Scan for the cell matching the given text and deliver its (X, Y) coordinate at center. 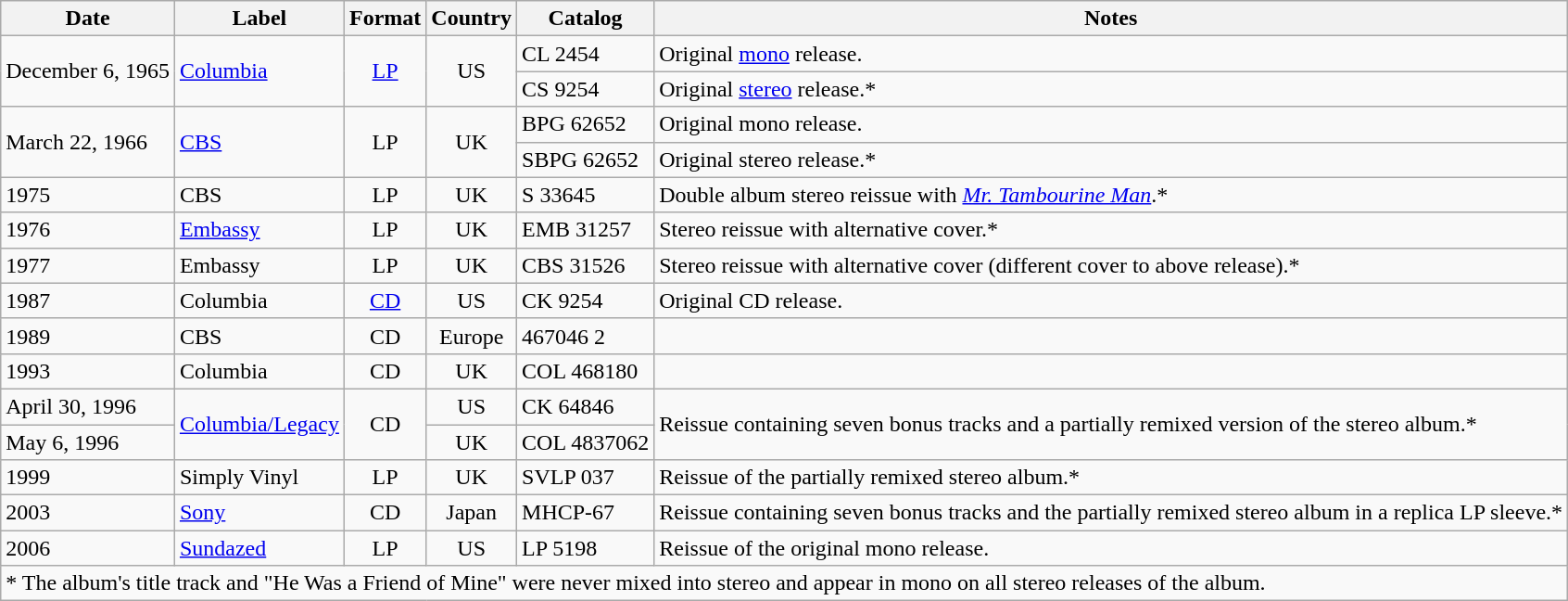
CBS 31526 (586, 265)
COL 4837062 (586, 442)
SVLP 037 (586, 478)
Europe (472, 336)
Date (88, 19)
EMB 31257 (586, 230)
S 33645 (586, 195)
Stereo reissue with alternative cover.* (1111, 230)
CK 9254 (586, 300)
May 6, 1996 (88, 442)
Label (259, 19)
2003 (88, 513)
Country (472, 19)
1993 (88, 371)
Simply Vinyl (259, 478)
Notes (1111, 19)
Sony (259, 513)
Format (385, 19)
1987 (88, 300)
March 22, 1966 (88, 142)
1977 (88, 265)
LP 5198 (586, 548)
Reissue containing seven bonus tracks and the partially remixed stereo album in a replica LP sleeve.* (1111, 513)
* The album's title track and "He Was a Friend of Mine" were never mixed into stereo and appear in mono on all stereo releases of the album. (784, 583)
1999 (88, 478)
Reissue of the partially remixed stereo album.* (1111, 478)
1976 (88, 230)
BPG 62652 (586, 124)
2006 (88, 548)
COL 468180 (586, 371)
Catalog (586, 19)
Reissue containing seven bonus tracks and a partially remixed version of the stereo album.* (1111, 424)
1989 (88, 336)
467046 2 (586, 336)
Sundazed (259, 548)
December 6, 1965 (88, 71)
Original CD release. (1111, 300)
CK 64846 (586, 406)
SBPG 62652 (586, 160)
CS 9254 (586, 89)
Double album stereo reissue with Mr. Tambourine Man.* (1111, 195)
April 30, 1996 (88, 406)
1975 (88, 195)
Stereo reissue with alternative cover (different cover to above release).* (1111, 265)
Japan (472, 513)
MHCP-67 (586, 513)
Columbia/Legacy (259, 424)
CL 2454 (586, 54)
Reissue of the original mono release. (1111, 548)
